Find where the given text appears and provide that cell's center as [x, y] coordinate. 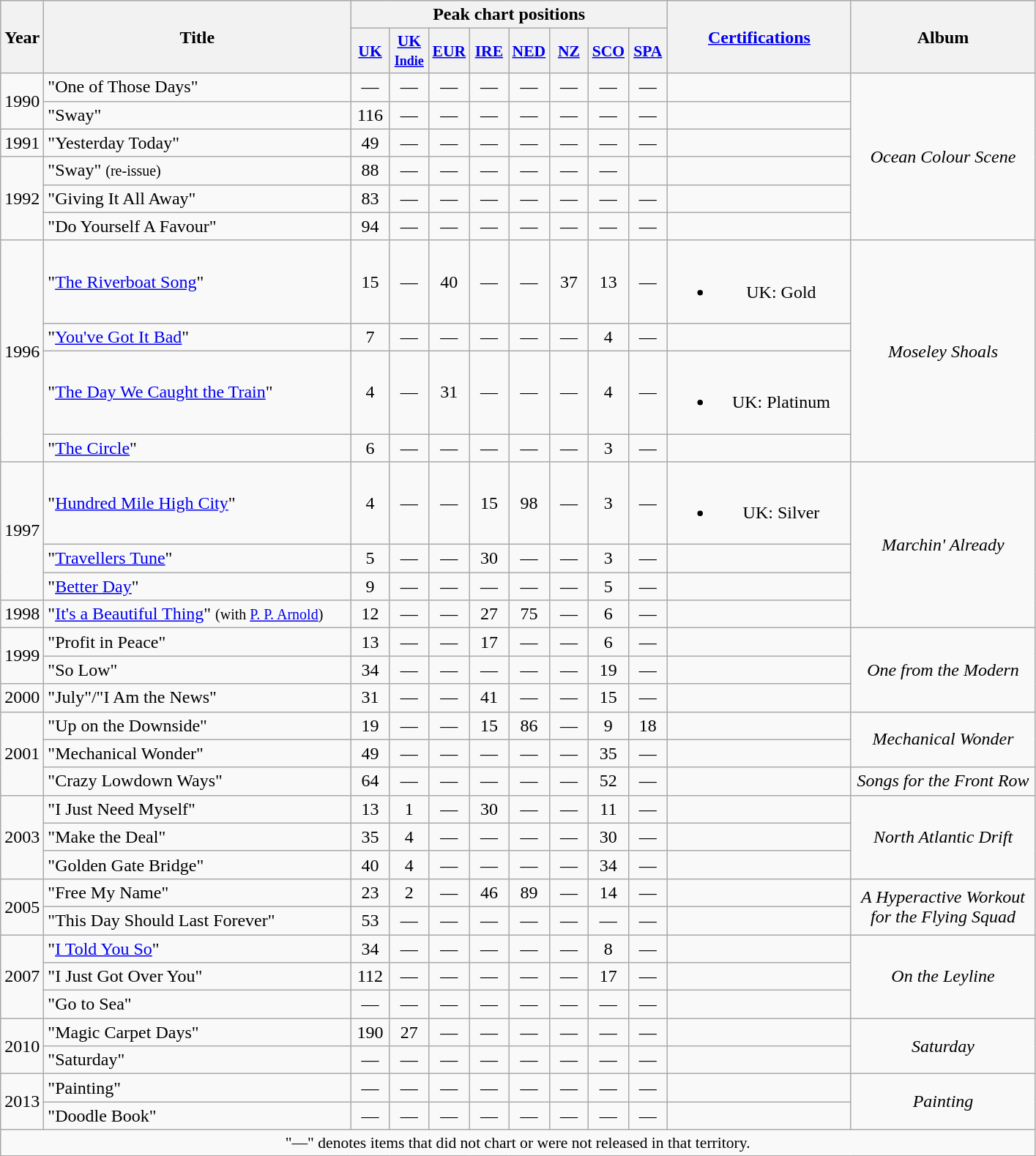
Marchin' Already [943, 545]
7 [370, 337]
"Up on the Downside" [198, 726]
"I Just Need Myself" [198, 809]
Album [943, 37]
"Painting" [198, 1088]
Songs for the Front Row [943, 781]
75 [529, 614]
On the Leyline [943, 976]
2013 [22, 1102]
"You've Got It Bad" [198, 337]
NED [529, 51]
"Yesterday Today" [198, 143]
"Sway" (re-issue) [198, 171]
1991 [22, 143]
11 [609, 809]
2001 [22, 753]
SCO [609, 51]
1996 [22, 351]
23 [370, 892]
64 [370, 781]
1992 [22, 198]
"Go to Sea" [198, 1004]
Peak chart positions [510, 15]
SPA [647, 51]
UKIndie [409, 51]
Moseley Shoals [943, 351]
52 [609, 781]
1999 [22, 656]
NZ [568, 51]
98 [529, 504]
89 [529, 892]
Mechanical Wonder [943, 739]
EUR [450, 51]
UK [370, 51]
Certifications [759, 37]
"Better Day" [198, 586]
1997 [22, 532]
"July"/"I Am the News" [198, 698]
Saturday [943, 1046]
86 [529, 726]
"Doodle Book" [198, 1116]
18 [647, 726]
UK: Platinum [759, 392]
"Crazy Lowdown Ways" [198, 781]
37 [568, 281]
53 [370, 920]
88 [370, 171]
"It's a Beautiful Thing" (with P. P. Arnold) [198, 614]
"I Told You So" [198, 948]
"So Low" [198, 670]
"This Day Should Last Forever" [198, 920]
Year [22, 37]
2 [409, 892]
2005 [22, 906]
"Mechanical Wonder" [198, 753]
"Do Yourself A Favour" [198, 226]
2007 [22, 976]
2003 [22, 837]
1990 [22, 101]
"Magic Carpet Days" [198, 1032]
"Giving It All Away" [198, 198]
8 [609, 948]
UK: Gold [759, 281]
"The Riverboat Song" [198, 281]
UK: Silver [759, 504]
1 [409, 809]
"Profit in Peace" [198, 642]
North Atlantic Drift [943, 837]
"Sway" [198, 115]
14 [609, 892]
2000 [22, 698]
"The Circle" [198, 447]
"Hundred Mile High City" [198, 504]
2010 [22, 1046]
"One of Those Days" [198, 87]
"Golden Gate Bridge" [198, 865]
41 [489, 698]
46 [489, 892]
83 [370, 198]
12 [370, 614]
Ocean Colour Scene [943, 157]
"—" denotes items that did not chart or were not released in that territory. [518, 1143]
"I Just Got Over You" [198, 977]
"Travellers Tune" [198, 559]
Painting [943, 1102]
One from the Modern [943, 670]
Title [198, 37]
94 [370, 226]
116 [370, 115]
"The Day We Caught the Train" [198, 392]
A Hyperactive Workout for the Flying Squad [943, 906]
190 [370, 1032]
112 [370, 977]
1998 [22, 614]
"Saturday" [198, 1060]
"Free My Name" [198, 892]
"Make the Deal" [198, 837]
IRE [489, 51]
